Locate the cell with the specified text and output its (x, y) center coordinate. 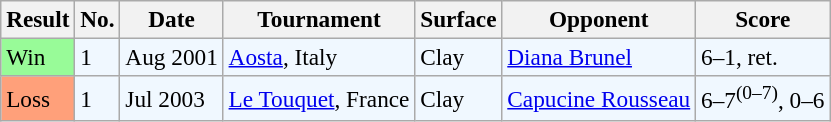
No. (98, 19)
6–1, ret. (763, 57)
Score (763, 19)
Tournament (319, 19)
6–7(0–7), 0–6 (763, 98)
Aug 2001 (172, 57)
Opponent (599, 19)
Result (38, 19)
Date (172, 19)
Le Touquet, France (319, 98)
Win (38, 57)
Aosta, Italy (319, 57)
Diana Brunel (599, 57)
Loss (38, 98)
Capucine Rousseau (599, 98)
Surface (458, 19)
Jul 2003 (172, 98)
